Locate the cell with the specified text and output its [x, y] center coordinate. 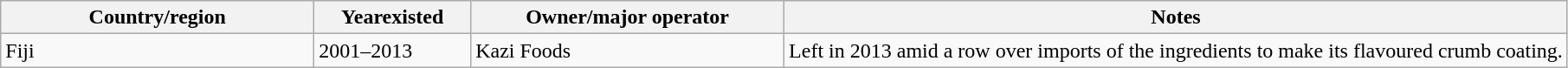
Left in 2013 amid a row over imports of the ingredients to make its flavoured crumb coating. [1176, 51]
Notes [1176, 17]
Kazi Foods [628, 51]
Yearexisted [393, 17]
Country/region [158, 17]
2001–2013 [393, 51]
Owner/major operator [628, 17]
Fiji [158, 51]
